Determine the [X, Y] coordinate at the center of the cell enclosing the given text.  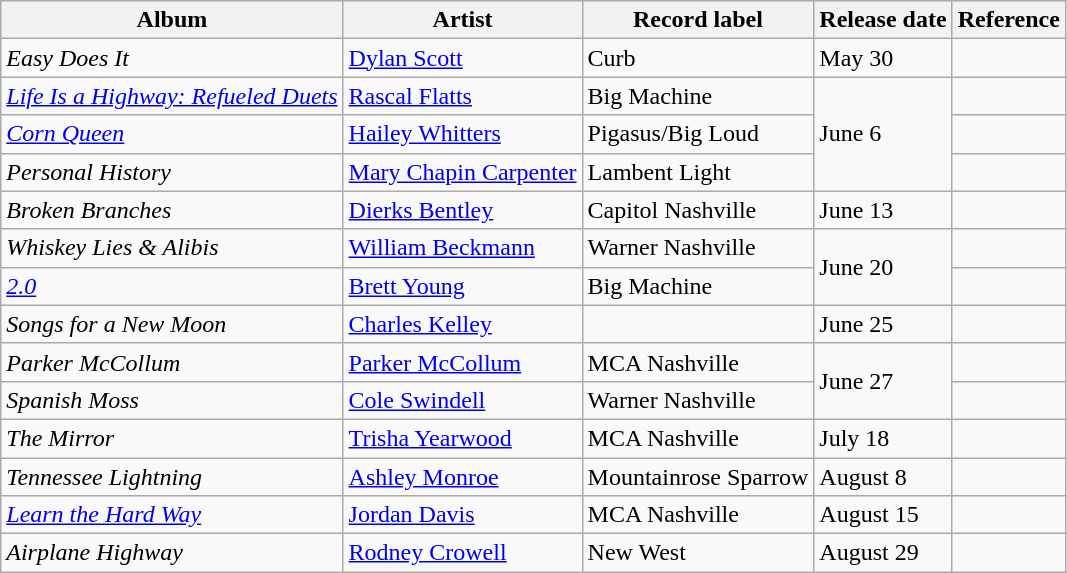
Rascal Flatts [462, 96]
August 29 [883, 553]
Dylan Scott [462, 58]
June 6 [883, 134]
Release date [883, 20]
Charles Kelley [462, 324]
Pigasus/Big Loud [698, 134]
Jordan Davis [462, 515]
Spanish Moss [172, 400]
Airplane Highway [172, 553]
Lambent Light [698, 172]
2.0 [172, 286]
Capitol Nashville [698, 210]
Life Is a Highway: Refueled Duets [172, 96]
Songs for a New Moon [172, 324]
June 27 [883, 381]
New West [698, 553]
Rodney Crowell [462, 553]
William Beckmann [462, 248]
May 30 [883, 58]
June 20 [883, 267]
Easy Does It [172, 58]
Ashley Monroe [462, 477]
Hailey Whitters [462, 134]
Corn Queen [172, 134]
Whiskey Lies & Alibis [172, 248]
July 18 [883, 438]
June 13 [883, 210]
Personal History [172, 172]
June 25 [883, 324]
Artist [462, 20]
Brett Young [462, 286]
August 15 [883, 515]
August 8 [883, 477]
Trisha Yearwood [462, 438]
Cole Swindell [462, 400]
Curb [698, 58]
Broken Branches [172, 210]
The Mirror [172, 438]
Reference [1008, 20]
Mary Chapin Carpenter [462, 172]
Mountainrose Sparrow [698, 477]
Learn the Hard Way [172, 515]
Dierks Bentley [462, 210]
Album [172, 20]
Record label [698, 20]
Tennessee Lightning [172, 477]
